Scan for the cell matching the given text and deliver its (X, Y) coordinate at center. 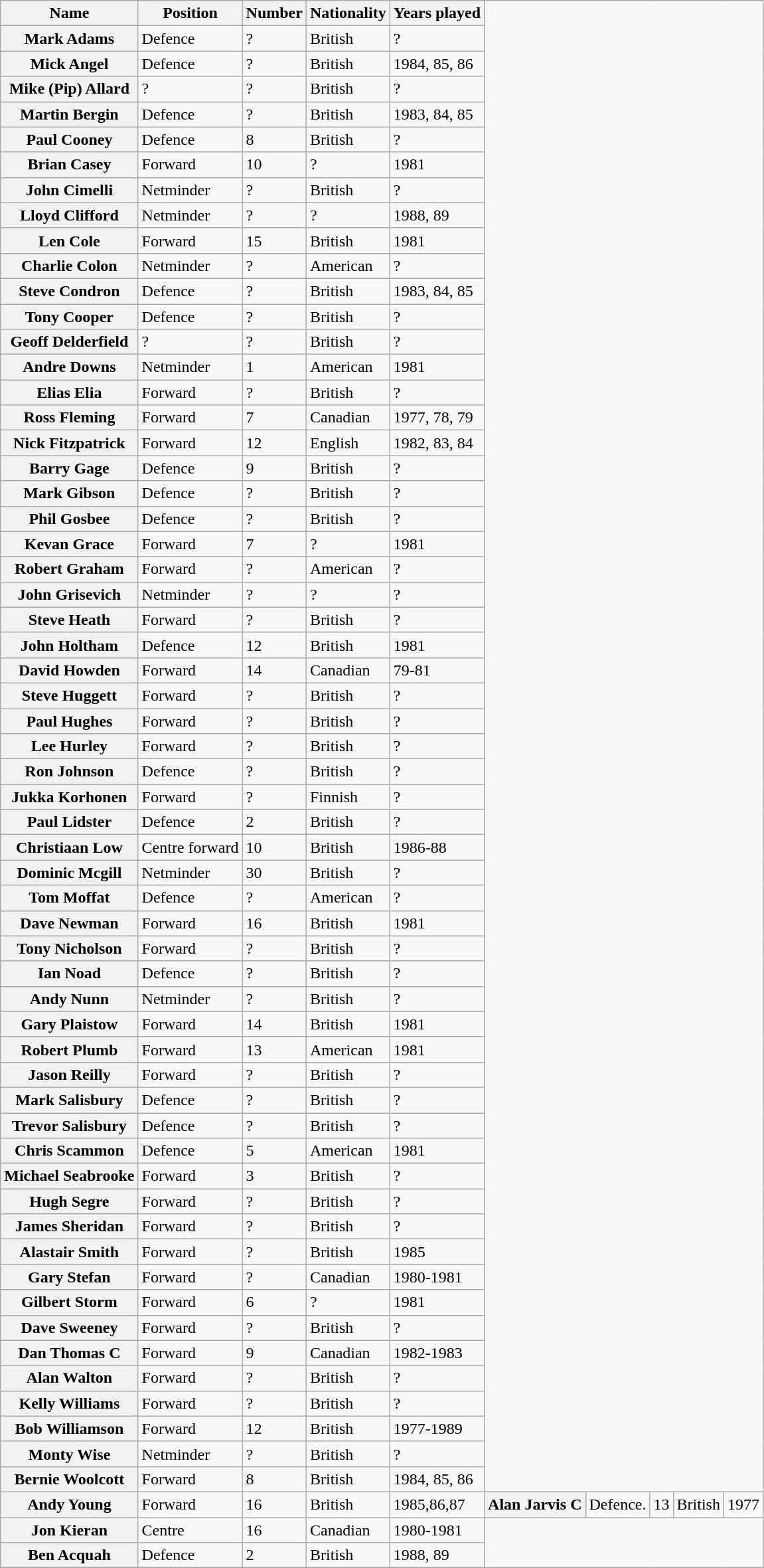
Nick Fitzpatrick (69, 443)
Barry Gage (69, 468)
Jukka Korhonen (69, 797)
Kevan Grace (69, 544)
Andy Nunn (69, 999)
Paul Cooney (69, 139)
1982, 83, 84 (437, 443)
Ian Noad (69, 974)
James Sheridan (69, 1227)
Ben Acquah (69, 1555)
Dave Newman (69, 923)
Mick Angel (69, 64)
Ross Fleming (69, 418)
Christiaan Low (69, 847)
Mark Gibson (69, 493)
Steve Heath (69, 620)
Position (190, 13)
Lloyd Clifford (69, 215)
Mark Adams (69, 39)
Charlie Colon (69, 266)
Paul Hughes (69, 721)
3 (274, 1176)
Dave Sweeney (69, 1328)
Number (274, 13)
Years played (437, 13)
Mike (Pip) Allard (69, 89)
Mark Salisbury (69, 1100)
John Cimelli (69, 190)
Robert Plumb (69, 1049)
Brian Casey (69, 165)
Phil Gosbee (69, 519)
Geoff Delderfield (69, 342)
1985 (437, 1252)
Elias Elia (69, 392)
Andy Young (69, 1504)
Centre (190, 1529)
1 (274, 367)
Gilbert Storm (69, 1302)
Tom Moffat (69, 898)
Monty Wise (69, 1454)
Trevor Salisbury (69, 1126)
Hugh Segre (69, 1201)
Finnish (348, 797)
Dominic Mcgill (69, 873)
Alan Walton (69, 1378)
5 (274, 1151)
Paul Lidster (69, 822)
Alan Jarvis C (535, 1504)
Tony Cooper (69, 317)
David Howden (69, 670)
John Holtham (69, 645)
Steve Condron (69, 291)
Jason Reilly (69, 1075)
1977 (743, 1504)
15 (274, 240)
Chris Scammon (69, 1151)
English (348, 443)
Defence. (617, 1504)
Bob Williamson (69, 1429)
1977, 78, 79 (437, 418)
79-81 (437, 670)
Nationality (348, 13)
Kelly Williams (69, 1403)
Len Cole (69, 240)
1977-1989 (437, 1429)
Jon Kieran (69, 1529)
1985,86,87 (437, 1504)
Ron Johnson (69, 772)
John Grisevich (69, 594)
1986-88 (437, 847)
Alastair Smith (69, 1252)
Dan Thomas C (69, 1353)
Gary Plaistow (69, 1024)
1982-1983 (437, 1353)
Michael Seabrooke (69, 1176)
30 (274, 873)
6 (274, 1302)
Martin Bergin (69, 114)
Gary Stefan (69, 1277)
Andre Downs (69, 367)
Steve Huggett (69, 695)
Centre forward (190, 847)
Lee Hurley (69, 746)
Name (69, 13)
Bernie Woolcott (69, 1479)
Tony Nicholson (69, 948)
Robert Graham (69, 569)
